Find where the given text appears and provide that cell's center as (x, y) coordinate. 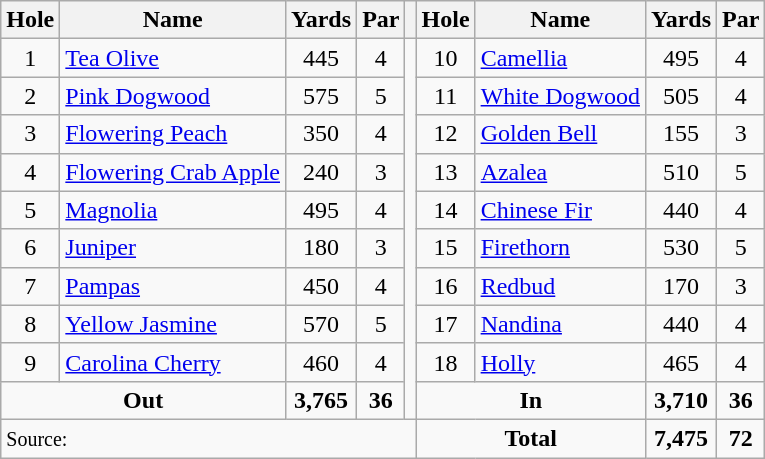
180 (322, 248)
170 (680, 286)
7 (30, 286)
Golden Bell (560, 134)
510 (680, 172)
Yellow Jasmine (173, 324)
13 (446, 172)
450 (322, 286)
Out (144, 400)
Total (530, 438)
505 (680, 96)
Holly (560, 362)
Azalea (560, 172)
14 (446, 210)
1 (30, 58)
530 (680, 248)
Chinese Fir (560, 210)
8 (30, 324)
Pink Dogwood (173, 96)
350 (322, 134)
In (530, 400)
Flowering Peach (173, 134)
11 (446, 96)
12 (446, 134)
570 (322, 324)
460 (322, 362)
10 (446, 58)
Carolina Cherry (173, 362)
3,710 (680, 400)
15 (446, 248)
18 (446, 362)
240 (322, 172)
White Dogwood (560, 96)
Tea Olive (173, 58)
575 (322, 96)
16 (446, 286)
7,475 (680, 438)
Pampas (173, 286)
Camellia (560, 58)
17 (446, 324)
155 (680, 134)
Firethorn (560, 248)
Redbud (560, 286)
Flowering Crab Apple (173, 172)
72 (741, 438)
Source: (208, 438)
Magnolia (173, 210)
3,765 (322, 400)
Juniper (173, 248)
2 (30, 96)
9 (30, 362)
Nandina (560, 324)
6 (30, 248)
465 (680, 362)
445 (322, 58)
